For the text-containing cell, return its midpoint in [x, y] coordinate format. 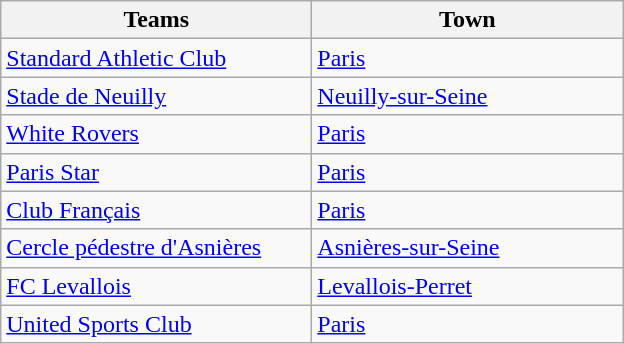
Paris Star [156, 172]
Cercle pédestre d'Asnières [156, 248]
Town [468, 20]
White Rovers [156, 134]
FC Levallois [156, 286]
Club Français [156, 210]
United Sports Club [156, 324]
Standard Athletic Club [156, 58]
Neuilly-sur-Seine [468, 96]
Levallois-Perret [468, 286]
Asnières-sur-Seine [468, 248]
Stade de Neuilly [156, 96]
Teams [156, 20]
